Determine the [x, y] coordinate at the center of the cell enclosing the given text.  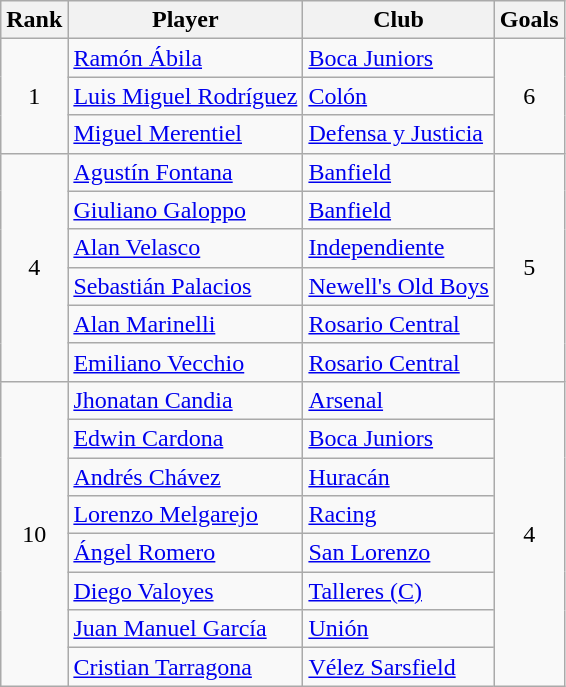
Racing [398, 515]
Edwin Cardona [186, 438]
1 [34, 96]
Jhonatan Candia [186, 400]
Diego Valoyes [186, 591]
Miguel Merentiel [186, 134]
6 [529, 96]
5 [529, 267]
Lorenzo Melgarejo [186, 515]
10 [34, 533]
Club [398, 20]
Cristian Tarragona [186, 667]
Ramón Ábila [186, 58]
Goals [529, 20]
San Lorenzo [398, 553]
Unión [398, 629]
Defensa y Justicia [398, 134]
Huracán [398, 477]
Emiliano Vecchio [186, 362]
Luis Miguel Rodríguez [186, 96]
Alan Velasco [186, 248]
Rank [34, 20]
Sebastián Palacios [186, 286]
Agustín Fontana [186, 172]
Arsenal [398, 400]
Ángel Romero [186, 553]
Andrés Chávez [186, 477]
Vélez Sarsfield [398, 667]
Player [186, 20]
Talleres (C) [398, 591]
Juan Manuel García [186, 629]
Newell's Old Boys [398, 286]
Colón [398, 96]
Alan Marinelli [186, 324]
Giuliano Galoppo [186, 210]
Independiente [398, 248]
